Pinpoint the cell where the given text exists, returning its (X, Y) midpoint coordinate. 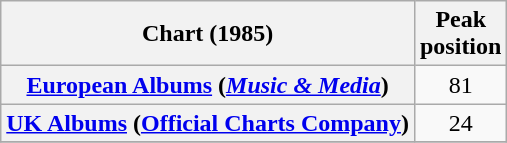
Chart (1985) (208, 34)
81 (460, 85)
Peakposition (460, 34)
24 (460, 123)
UK Albums (Official Charts Company) (208, 123)
European Albums (Music & Media) (208, 85)
